Find where the given text appears and provide that cell's center as [x, y] coordinate. 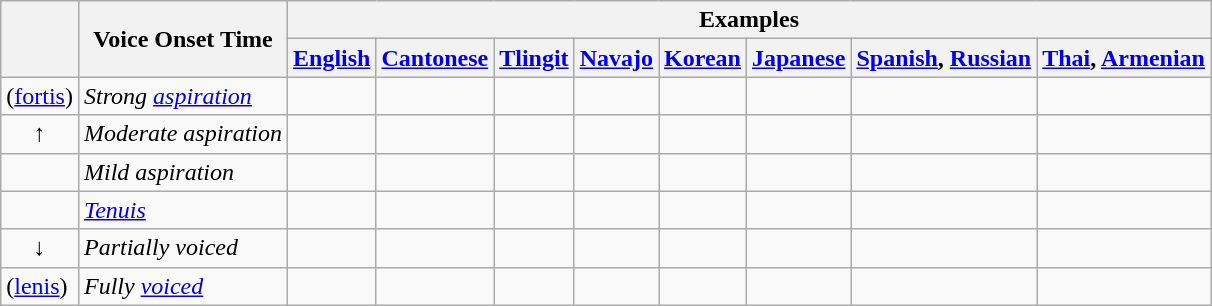
↓ [40, 248]
Spanish, Russian [944, 58]
Moderate aspiration [182, 134]
Voice Onset Time [182, 39]
Strong aspiration [182, 96]
Tenuis [182, 210]
↑ [40, 134]
Thai, Armenian [1124, 58]
English [332, 58]
Fully voiced [182, 286]
Korean [703, 58]
Partially voiced [182, 248]
(fortis) [40, 96]
(lenis) [40, 286]
Mild aspiration [182, 172]
Japanese [798, 58]
Cantonese [435, 58]
Tlingit [534, 58]
Navajo [616, 58]
Examples [750, 20]
